Output the (X, Y) coordinate of the center of the cell containing the given text.  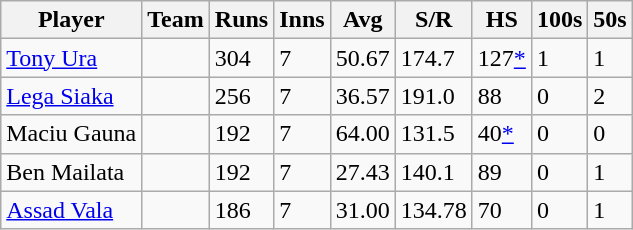
Tony Ura (72, 58)
140.1 (434, 172)
64.00 (362, 134)
70 (502, 210)
40* (502, 134)
Lega Siaka (72, 96)
27.43 (362, 172)
Maciu Gauna (72, 134)
88 (502, 96)
Runs (241, 20)
31.00 (362, 210)
2 (610, 96)
127* (502, 58)
256 (241, 96)
Assad Vala (72, 210)
Ben Mailata (72, 172)
Avg (362, 20)
Inns (302, 20)
HS (502, 20)
304 (241, 58)
174.7 (434, 58)
186 (241, 210)
36.57 (362, 96)
S/R (434, 20)
50s (610, 20)
89 (502, 172)
100s (559, 20)
131.5 (434, 134)
191.0 (434, 96)
50.67 (362, 58)
Player (72, 20)
Team (176, 20)
134.78 (434, 210)
